Return (X, Y) of the center of cell containing provided text 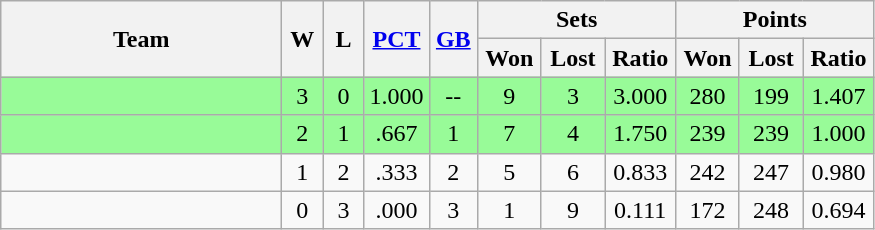
0.111 (640, 210)
.333 (396, 172)
5 (510, 172)
.667 (396, 134)
-- (454, 96)
4 (573, 134)
242 (708, 172)
248 (771, 210)
Sets (577, 20)
247 (771, 172)
7 (510, 134)
GB (454, 39)
3.000 (640, 96)
L (344, 39)
199 (771, 96)
Points (775, 20)
W (302, 39)
0.694 (838, 210)
Team (142, 39)
172 (708, 210)
.000 (396, 210)
1.407 (838, 96)
6 (573, 172)
1.750 (640, 134)
PCT (396, 39)
280 (708, 96)
0.833 (640, 172)
0.980 (838, 172)
